Find where the given text appears and provide that cell's center as [X, Y] coordinate. 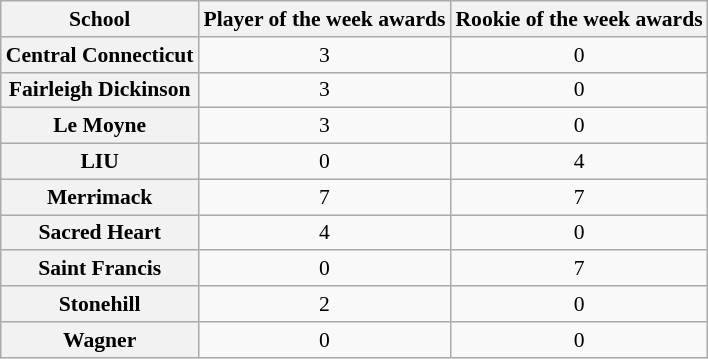
LIU [100, 162]
Merrimack [100, 197]
Central Connecticut [100, 55]
Fairleigh Dickinson [100, 90]
Sacred Heart [100, 233]
Stonehill [100, 304]
2 [325, 304]
Le Moyne [100, 126]
School [100, 19]
Wagner [100, 340]
Saint Francis [100, 269]
Rookie of the week awards [578, 19]
Player of the week awards [325, 19]
